For the text-containing cell, return its midpoint in [X, Y] coordinate format. 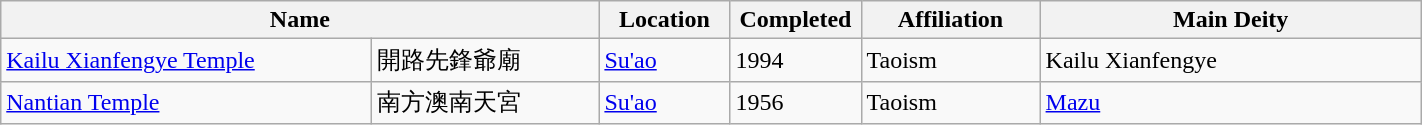
Affiliation [950, 20]
Mazu [1230, 102]
Completed [796, 20]
開路先鋒爺廟 [486, 60]
Main Deity [1230, 20]
南方澳南天宮 [486, 102]
1956 [796, 102]
Location [664, 20]
Nantian Temple [186, 102]
Kailu Xianfengye Temple [186, 60]
1994 [796, 60]
Name [300, 20]
Kailu Xianfengye [1230, 60]
